Return the [X, Y] coordinate for the center point of the cell that contains the specified text.  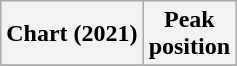
Chart (2021) [72, 34]
Peakposition [189, 34]
